Search for the cell housing the specified text and yield its (x, y) center coordinate. 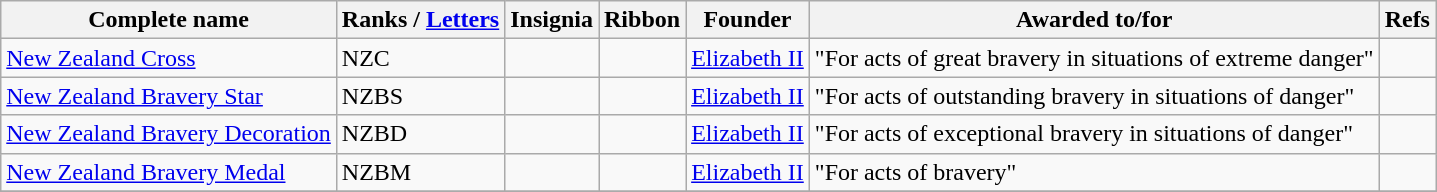
Awarded to/for (1094, 20)
Refs (1407, 20)
Founder (748, 20)
"For acts of exceptional bravery in situations of danger" (1094, 134)
Insignia (552, 20)
New Zealand Bravery Medal (169, 172)
New Zealand Bravery Decoration (169, 134)
Complete name (169, 20)
NZBD (420, 134)
Ranks / Letters (420, 20)
NZBS (420, 96)
Ribbon (642, 20)
"For acts of great bravery in situations of extreme danger" (1094, 58)
"For acts of outstanding bravery in situations of danger" (1094, 96)
"For acts of bravery" (1094, 172)
New Zealand Bravery Star (169, 96)
NZC (420, 58)
NZBM (420, 172)
New Zealand Cross (169, 58)
